For the text-containing cell, return its midpoint in [x, y] coordinate format. 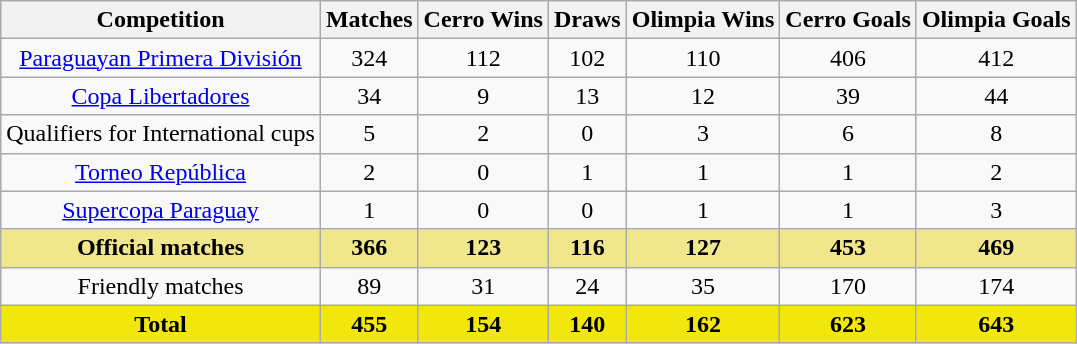
127 [703, 248]
412 [996, 58]
24 [587, 286]
Competition [161, 20]
140 [587, 324]
Cerro Goals [848, 20]
89 [369, 286]
116 [587, 248]
174 [996, 286]
Official matches [161, 248]
123 [483, 248]
162 [703, 324]
Paraguayan Primera División [161, 58]
Cerro Wins [483, 20]
34 [369, 96]
12 [703, 96]
35 [703, 286]
Olimpia Goals [996, 20]
154 [483, 324]
Copa Libertadores [161, 96]
Supercopa Paraguay [161, 210]
Draws [587, 20]
102 [587, 58]
9 [483, 96]
170 [848, 286]
6 [848, 134]
112 [483, 58]
44 [996, 96]
Friendly matches [161, 286]
453 [848, 248]
Olimpia Wins [703, 20]
623 [848, 324]
406 [848, 58]
469 [996, 248]
8 [996, 134]
13 [587, 96]
Matches [369, 20]
324 [369, 58]
366 [369, 248]
110 [703, 58]
39 [848, 96]
Torneo República [161, 172]
643 [996, 324]
31 [483, 286]
455 [369, 324]
5 [369, 134]
Qualifiers for International cups [161, 134]
Total [161, 324]
